Return [X, Y] of the center of cell containing provided text 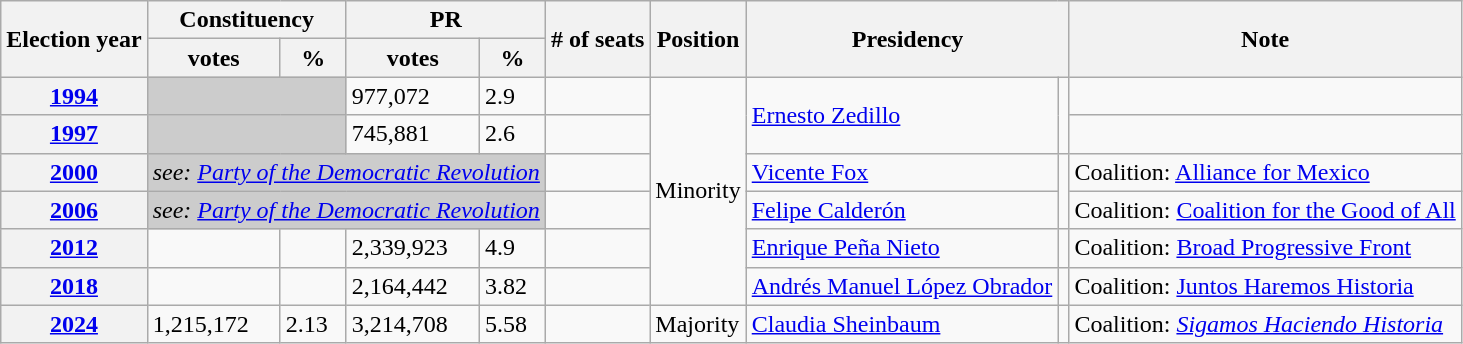
Enrique Peña Nieto [902, 248]
745,881 [412, 134]
Minority [698, 191]
Coalition: Alliance for Mexico [1265, 172]
1,215,172 [214, 324]
Majority [698, 324]
Constituency [246, 20]
2018 [74, 286]
5.58 [512, 324]
# of seats [597, 39]
Ernesto Zedillo [902, 115]
Presidency [908, 39]
Felipe Calderón [902, 210]
3.82 [512, 286]
Coalition: Coalition for the Good of All [1265, 210]
2.9 [512, 96]
2000 [74, 172]
2,339,923 [412, 248]
2.6 [512, 134]
2006 [74, 210]
2024 [74, 324]
Coalition: Sigamos Haciendo Historia [1265, 324]
977,072 [412, 96]
2,164,442 [412, 286]
2.13 [313, 324]
Andrés Manuel López Obrador [902, 286]
Note [1265, 39]
Election year [74, 39]
Coalition: Juntos Haremos Historia [1265, 286]
1994 [74, 96]
Vicente Fox [902, 172]
Claudia Sheinbaum [902, 324]
Position [698, 39]
3,214,708 [412, 324]
Coalition: Broad Progressive Front [1265, 248]
4.9 [512, 248]
2012 [74, 248]
PR [446, 20]
1997 [74, 134]
